For the text-containing cell, return its midpoint in [X, Y] coordinate format. 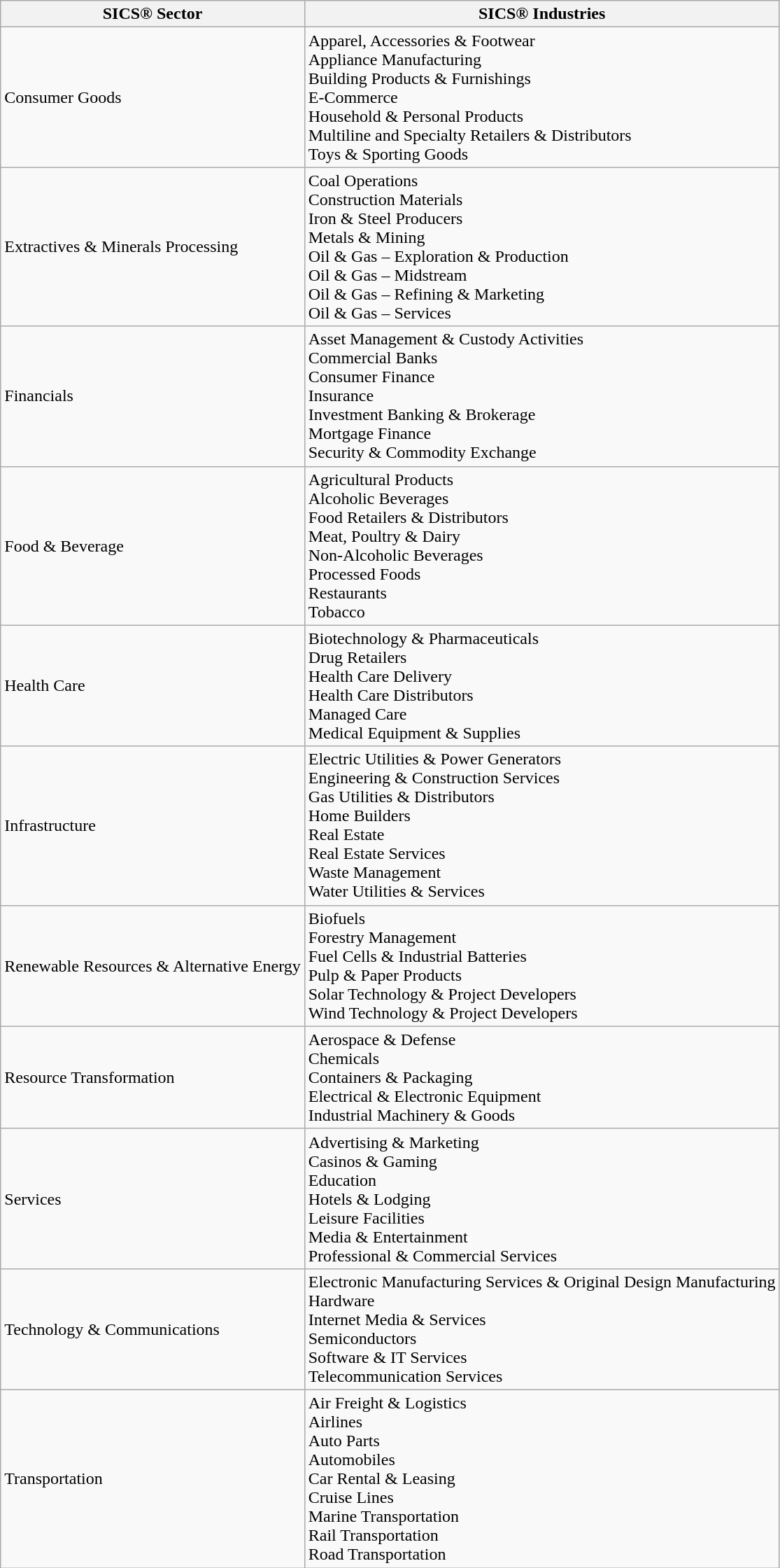
Health Care [153, 686]
Transportation [153, 1478]
Food & Beverage [153, 546]
Agricultural ProductsAlcoholic BeveragesFood Retailers & DistributorsMeat, Poultry & DairyNon-Alcoholic BeveragesProcessed FoodsRestaurantsTobacco [541, 546]
Technology & Communications [153, 1329]
Renewable Resources & Alternative Energy [153, 966]
Aerospace & DefenseChemicalsContainers & PackagingElectrical & Electronic EquipmentIndustrial Machinery & Goods [541, 1077]
Services [153, 1198]
Financials [153, 396]
Biotechnology & PharmaceuticalsDrug RetailersHealth Care DeliveryHealth Care DistributorsManaged CareMedical Equipment & Supplies [541, 686]
SICS® Sector [153, 14]
Extractives & Minerals Processing [153, 246]
Resource Transformation [153, 1077]
Advertising & MarketingCasinos & GamingEducationHotels & LodgingLeisure FacilitiesMedia & EntertainmentProfessional & Commercial Services [541, 1198]
Infrastructure [153, 826]
Consumer Goods [153, 97]
Air Freight & LogisticsAirlinesAuto PartsAutomobilesCar Rental & LeasingCruise LinesMarine TransportationRail TransportationRoad Transportation [541, 1478]
SICS® Industries [541, 14]
